Locate the cell with the specified text and output its (X, Y) center coordinate. 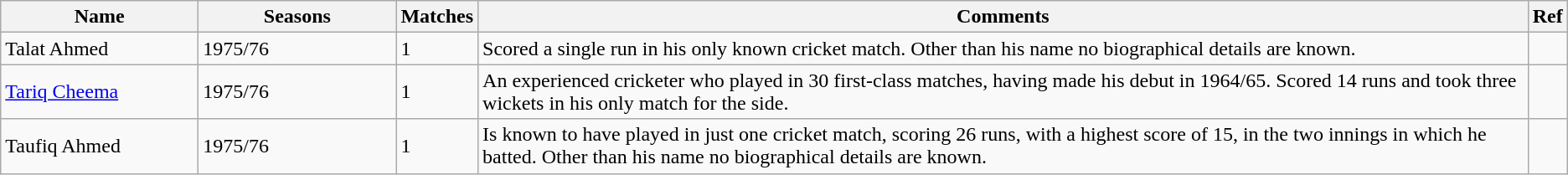
Talat Ahmed (100, 49)
Comments (1003, 17)
Tariq Cheema (100, 92)
Seasons (297, 17)
Ref (1548, 17)
Scored a single run in his only known cricket match. Other than his name no biographical details are known. (1003, 49)
Matches (437, 17)
Taufiq Ahmed (100, 146)
Name (100, 17)
